Provide the [X, Y] coordinate of the cell's center where the given text is located.  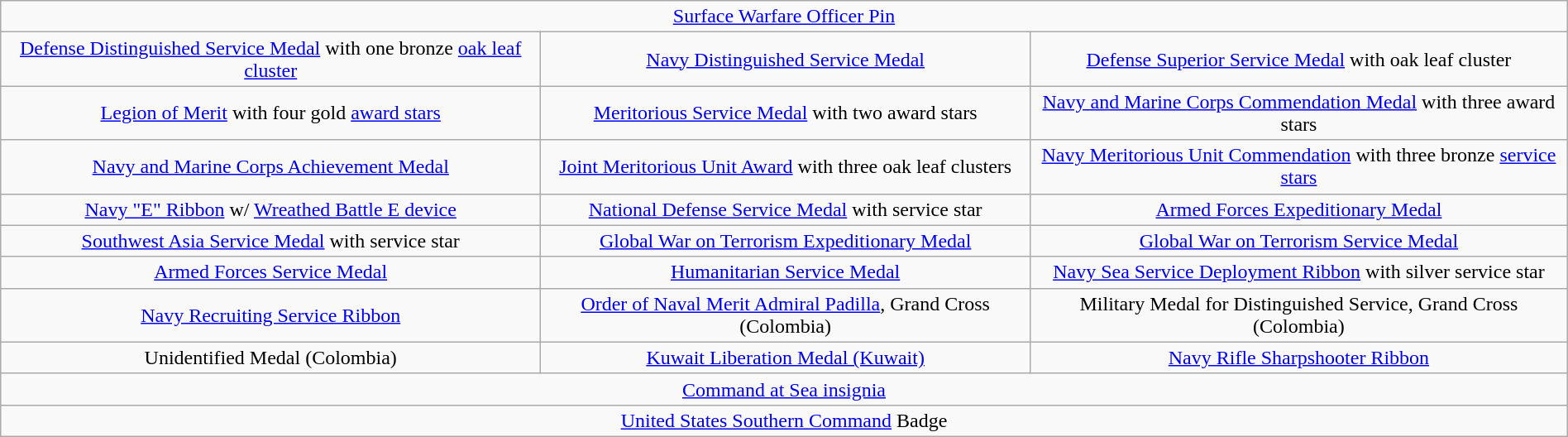
Navy and Marine Corps Commendation Medal with three award stars [1299, 113]
Navy Rifle Sharpshooter Ribbon [1299, 358]
Kuwait Liberation Medal (Kuwait) [786, 358]
National Defense Service Medal with service star [786, 209]
Navy Distinguished Service Medal [786, 60]
Military Medal for Distinguished Service, Grand Cross (Colombia) [1299, 315]
Humanitarian Service Medal [786, 272]
Surface Warfare Officer Pin [784, 17]
Joint Meritorious Unit Award with three oak leaf clusters [786, 167]
Meritorious Service Medal with two award stars [786, 113]
Navy "E" Ribbon w/ Wreathed Battle E device [271, 209]
Defense Distinguished Service Medal with one bronze oak leaf cluster [271, 60]
United States Southern Command Badge [784, 420]
Armed Forces Service Medal [271, 272]
Southwest Asia Service Medal with service star [271, 241]
Global War on Terrorism Service Medal [1299, 241]
Command at Sea insignia [784, 389]
Navy Meritorious Unit Commendation with three bronze service stars [1299, 167]
Armed Forces Expeditionary Medal [1299, 209]
Legion of Merit with four gold award stars [271, 113]
Navy Sea Service Deployment Ribbon with silver service star [1299, 272]
Defense Superior Service Medal with oak leaf cluster [1299, 60]
Navy and Marine Corps Achievement Medal [271, 167]
Unidentified Medal (Colombia) [271, 358]
Global War on Terrorism Expeditionary Medal [786, 241]
Order of Naval Merit Admiral Padilla, Grand Cross (Colombia) [786, 315]
Navy Recruiting Service Ribbon [271, 315]
